Provide the [x, y] coordinate of the cell's center where the given text is located.  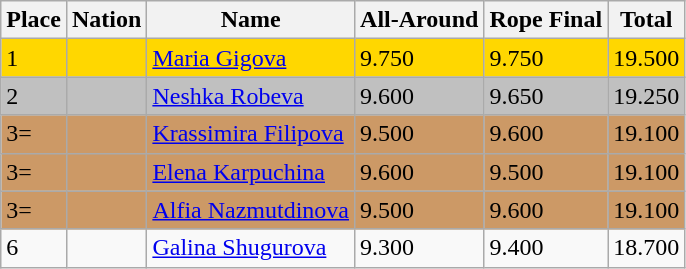
Name [251, 20]
9.650 [546, 96]
9.400 [546, 248]
6 [34, 248]
Nation [106, 20]
Krassimira Filipova [251, 134]
Elena Karpuchina [251, 172]
All-Around [420, 20]
Neshka Robeva [251, 96]
1 [34, 58]
19.500 [646, 58]
9.300 [420, 248]
Place [34, 20]
18.700 [646, 248]
Galina Shugurova [251, 248]
19.250 [646, 96]
Maria Gigova [251, 58]
Alfia Nazmutdinova [251, 210]
2 [34, 96]
Rope Final [546, 20]
Total [646, 20]
